Return [x, y] of the center of cell containing provided text 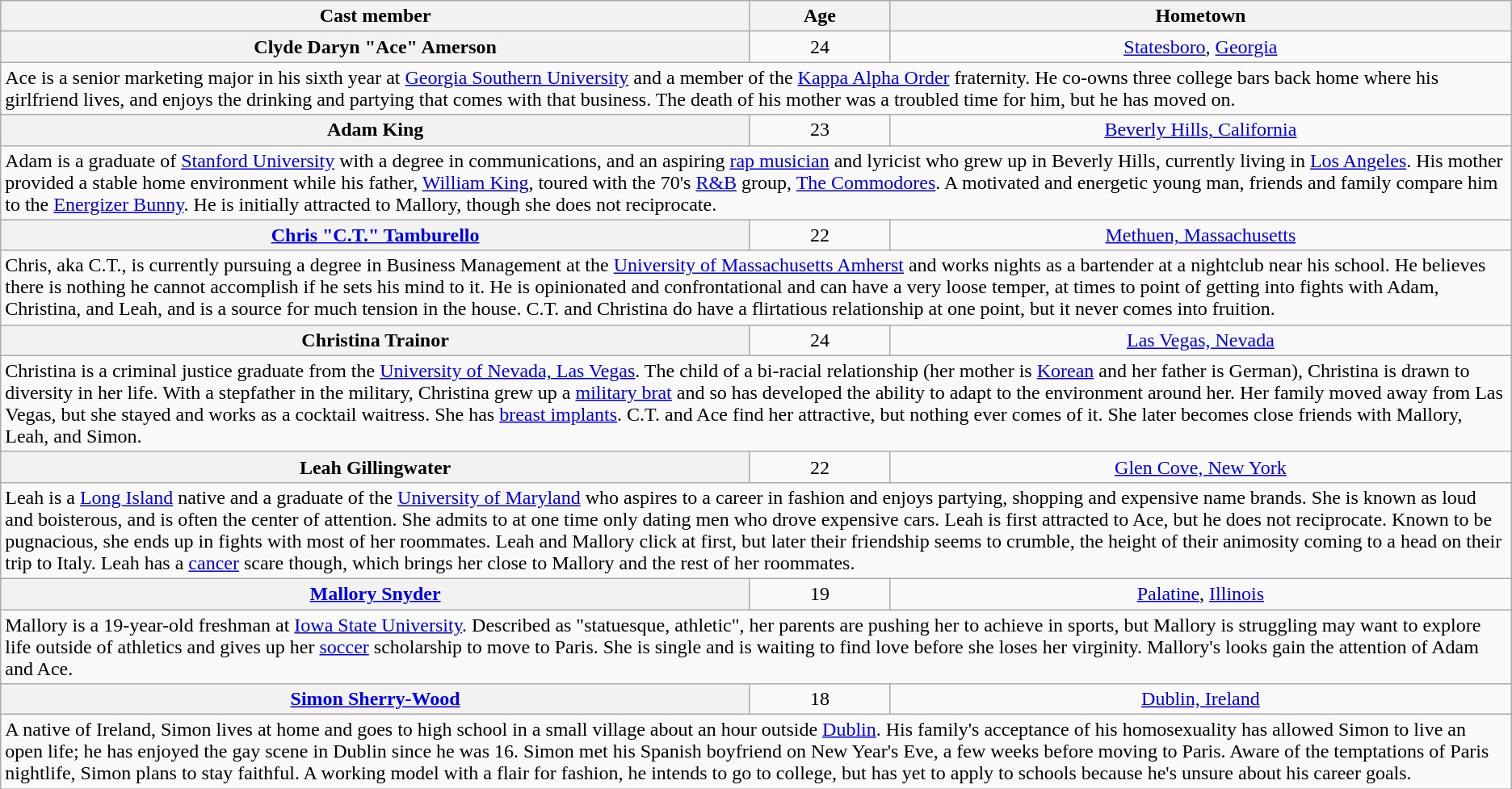
Christina Trainor [376, 340]
Las Vegas, Nevada [1201, 340]
Chris "C.T." Tamburello [376, 235]
Mallory Snyder [376, 594]
Age [819, 16]
18 [819, 699]
Dublin, Ireland [1201, 699]
Simon Sherry-Wood [376, 699]
Leah Gillingwater [376, 467]
Hometown [1201, 16]
Beverly Hills, California [1201, 130]
Glen Cove, New York [1201, 467]
23 [819, 130]
19 [819, 594]
Methuen, Massachusetts [1201, 235]
Clyde Daryn "Ace" Amerson [376, 47]
Statesboro, Georgia [1201, 47]
Palatine, Illinois [1201, 594]
Adam King [376, 130]
Cast member [376, 16]
